Extract the (X, Y) coordinate from the center of the cell holding the provided text.  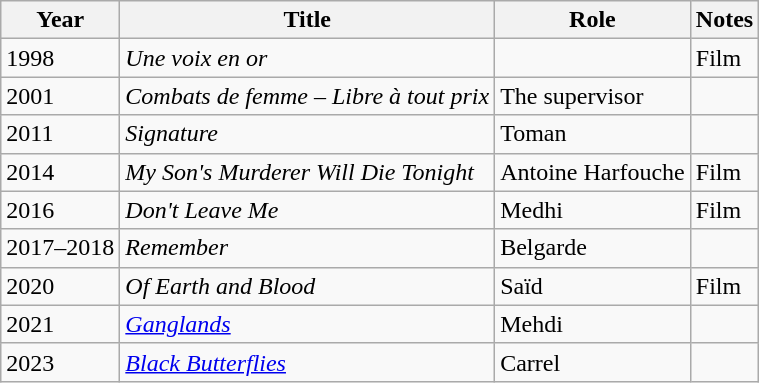
Antoine Harfouche (593, 172)
2011 (60, 134)
Don't Leave Me (308, 210)
Remember (308, 248)
2023 (60, 362)
Role (593, 20)
Saïd (593, 286)
Ganglands (308, 324)
The supervisor (593, 96)
2014 (60, 172)
Carrel (593, 362)
1998 (60, 58)
2017–2018 (60, 248)
Year (60, 20)
Combats de femme – Libre à tout prix (308, 96)
My Son's Murderer Will Die Tonight (308, 172)
Title (308, 20)
Notes (724, 20)
Black Butterflies (308, 362)
2021 (60, 324)
Belgarde (593, 248)
Medhi (593, 210)
Mehdi (593, 324)
Signature (308, 134)
Une voix en or (308, 58)
Of Earth and Blood (308, 286)
2020 (60, 286)
Toman (593, 134)
2001 (60, 96)
2016 (60, 210)
